Provide the [X, Y] coordinate of the cell's center where the given text is located.  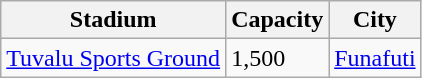
City [375, 20]
1,500 [278, 58]
Tuvalu Sports Ground [114, 58]
Funafuti [375, 58]
Capacity [278, 20]
Stadium [114, 20]
